Determine the (X, Y) coordinate at the center of the cell enclosing the given text.  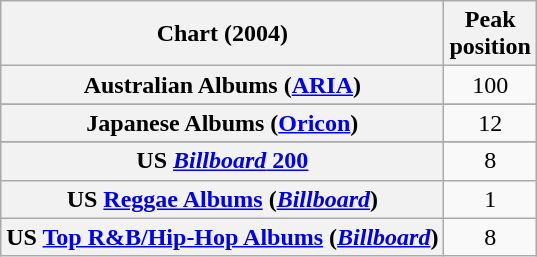
12 (490, 123)
US Reggae Albums (Billboard) (222, 199)
Japanese Albums (Oricon) (222, 123)
Chart (2004) (222, 34)
US Billboard 200 (222, 161)
1 (490, 199)
Australian Albums (ARIA) (222, 85)
Peakposition (490, 34)
100 (490, 85)
US Top R&B/Hip-Hop Albums (Billboard) (222, 237)
